Provide the (x, y) coordinate of the cell's center where the given text is located.  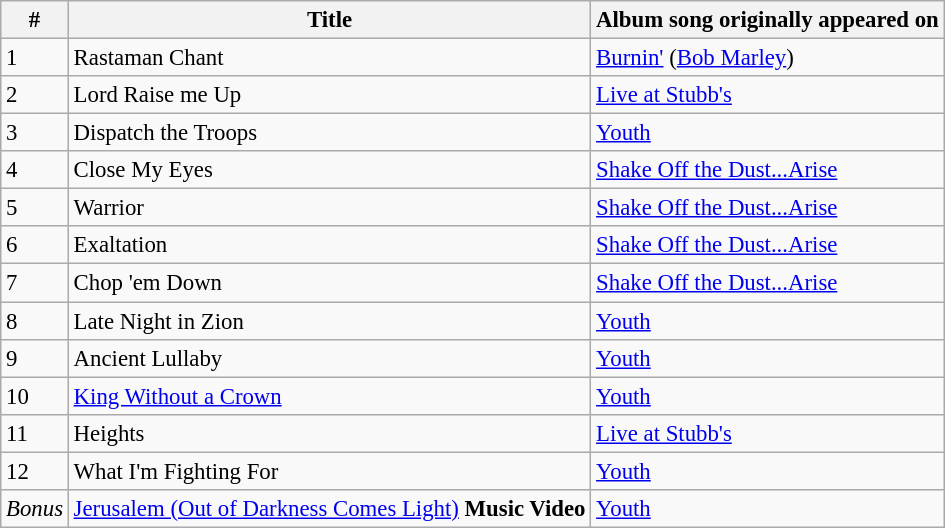
# (35, 20)
11 (35, 433)
4 (35, 170)
Exaltation (329, 245)
6 (35, 245)
10 (35, 396)
Late Night in Zion (329, 321)
Album song originally appeared on (768, 20)
Dispatch the Troops (329, 133)
Lord Raise me Up (329, 95)
9 (35, 358)
King Without a Crown (329, 396)
7 (35, 283)
Jerusalem (Out of Darkness Comes Light) Music Video (329, 509)
1 (35, 58)
Rastaman Chant (329, 58)
Title (329, 20)
Ancient Lullaby (329, 358)
Close My Eyes (329, 170)
Warrior (329, 208)
What I'm Fighting For (329, 471)
5 (35, 208)
3 (35, 133)
Bonus (35, 509)
Heights (329, 433)
Chop 'em Down (329, 283)
12 (35, 471)
8 (35, 321)
2 (35, 95)
Burnin' (Bob Marley) (768, 58)
